Return [X, Y] of the center of cell containing provided text 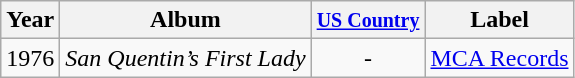
- [368, 58]
MCA Records [500, 58]
US Country [368, 20]
Year [30, 20]
Album [186, 20]
San Quentin’s First Lady [186, 58]
Label [500, 20]
1976 [30, 58]
